Scan for the cell matching the given text and deliver its (x, y) coordinate at center. 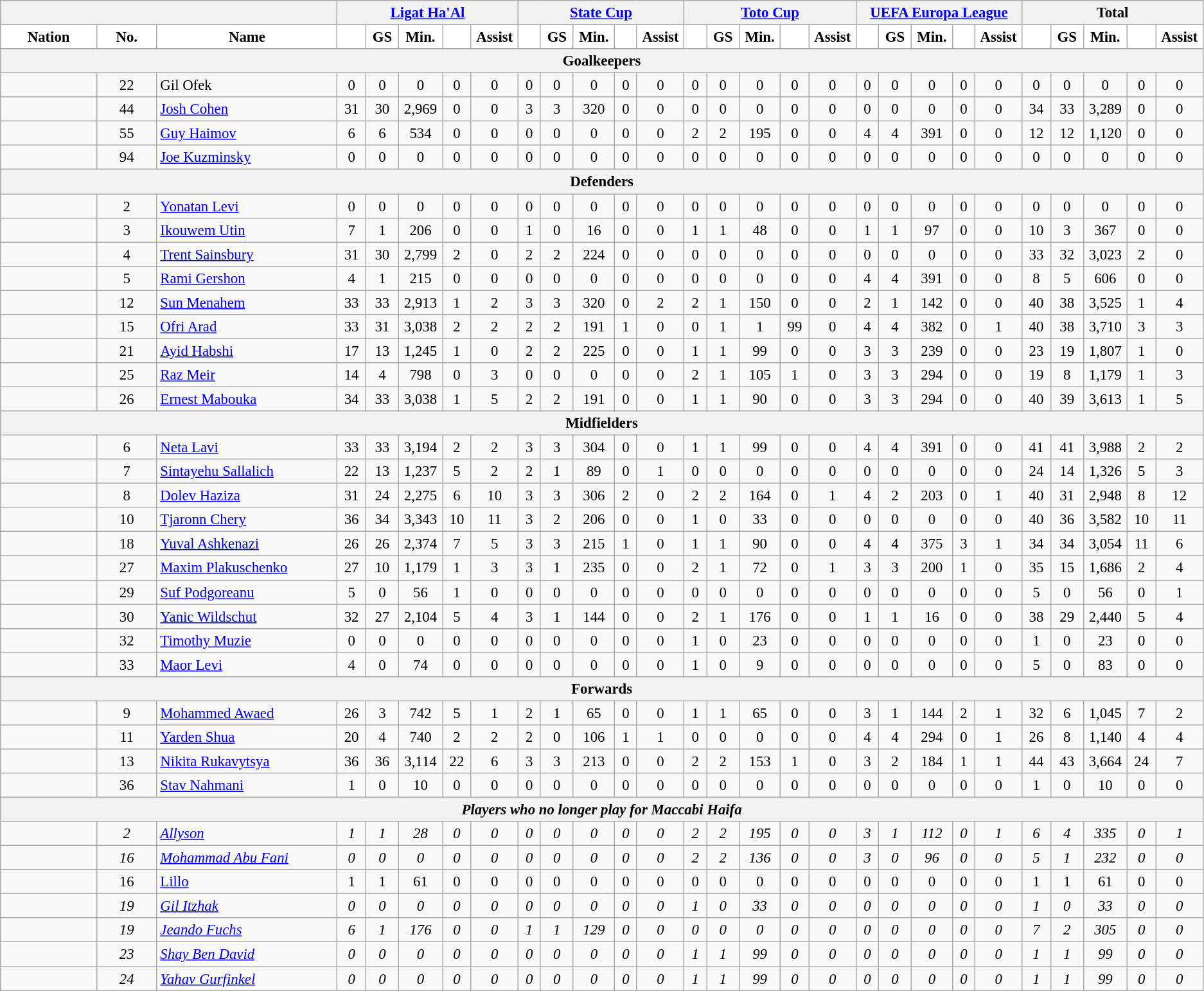
3,582 (1105, 520)
1,245 (420, 351)
Guy Haimov (247, 134)
96 (932, 858)
200 (932, 568)
Yonatan Levi (247, 206)
89 (594, 471)
367 (1105, 230)
Lillo (247, 882)
2,948 (1105, 496)
Midfielders (602, 423)
Stav Nahmani (247, 785)
225 (594, 351)
2,104 (420, 617)
3,023 (1105, 254)
Nikita Rukavytsya (247, 761)
3,613 (1105, 399)
Allyson (247, 834)
Dolev Haziza (247, 496)
Ernest Mabouka (247, 399)
No. (127, 37)
Mohammad Abu Fani (247, 858)
382 (932, 327)
306 (594, 496)
150 (760, 303)
Defenders (602, 182)
3,054 (1105, 544)
740 (420, 737)
Goalkeepers (602, 61)
48 (760, 230)
Ayid Habshi (247, 351)
Suf Podgoreanu (247, 592)
1,686 (1105, 568)
Nation (49, 37)
184 (932, 761)
Jeando Fuchs (247, 931)
Yanic Wildschut (247, 617)
798 (420, 375)
Forwards (602, 689)
Name (247, 37)
Joe Kuzminsky (247, 157)
2,913 (420, 303)
3,525 (1105, 303)
55 (127, 134)
235 (594, 568)
94 (127, 157)
20 (352, 737)
35 (1037, 568)
Neta Lavi (247, 448)
43 (1067, 761)
Yahav Gurfinkel (247, 979)
2,374 (420, 544)
Maxim Plakuschenko (247, 568)
3,289 (1105, 109)
1,237 (420, 471)
3,343 (420, 520)
213 (594, 761)
106 (594, 737)
3,114 (420, 761)
State Cup (601, 13)
Trent Sainsbury (247, 254)
2,275 (420, 496)
3,194 (420, 448)
105 (760, 375)
2,969 (420, 109)
3,710 (1105, 327)
129 (594, 931)
1,807 (1105, 351)
203 (932, 496)
232 (1105, 858)
Shay Ben David (247, 954)
742 (420, 713)
3,988 (1105, 448)
Rami Gershon (247, 278)
Players who no longer play for Maccabi Haifa (602, 810)
Tjaronn Chery (247, 520)
Maor Levi (247, 665)
28 (420, 834)
18 (127, 544)
Ikouwem Utin (247, 230)
Mohammed Awaed (247, 713)
Yarden Shua (247, 737)
Total (1113, 13)
Yuval Ashkenazi (247, 544)
74 (420, 665)
335 (1105, 834)
1,140 (1105, 737)
375 (932, 544)
25 (127, 375)
Toto Cup (770, 13)
606 (1105, 278)
Gil Ofek (247, 85)
305 (1105, 931)
164 (760, 496)
Ofri Arad (247, 327)
3,664 (1105, 761)
Josh Cohen (247, 109)
72 (760, 568)
2,440 (1105, 617)
Raz Meir (247, 375)
142 (932, 303)
1,326 (1105, 471)
Sun Menahem (247, 303)
Timothy Muzie (247, 640)
136 (760, 858)
39 (1067, 399)
2,799 (420, 254)
83 (1105, 665)
UEFA Europa League (939, 13)
Ligat Ha'Al (428, 13)
1,045 (1105, 713)
Sintayehu Sallalich (247, 471)
224 (594, 254)
Gil Itzhak (247, 906)
239 (932, 351)
112 (932, 834)
153 (760, 761)
1,120 (1105, 134)
304 (594, 448)
21 (127, 351)
534 (420, 134)
17 (352, 351)
97 (932, 230)
